Provide the [x, y] coordinate of the cell's center where the given text is located.  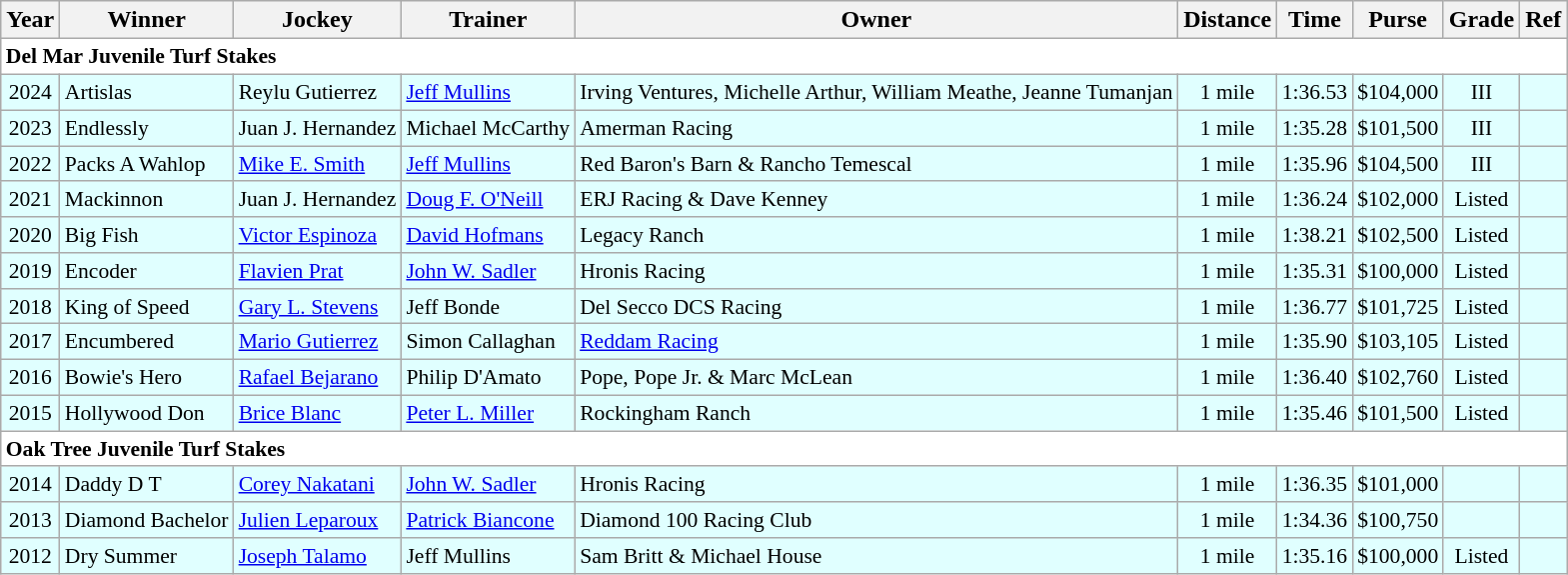
Julien Leparoux [318, 520]
1:35.96 [1315, 164]
1:36.24 [1315, 199]
Packs A Wahlop [147, 164]
Purse [1397, 20]
$104,000 [1397, 92]
Ref [1543, 20]
Bowie's Hero [147, 377]
Mike E. Smith [318, 164]
1:35.46 [1315, 413]
Gary L. Stevens [318, 306]
Doug F. O'Neill [488, 199]
Time [1315, 20]
1:35.28 [1315, 128]
$102,000 [1397, 199]
2014 [30, 484]
$100,750 [1397, 520]
2023 [30, 128]
Joseph Talamo [318, 556]
Patrick Biancone [488, 520]
Trainer [488, 20]
Amerman Racing [875, 128]
Encumbered [147, 342]
Daddy D T [147, 484]
Del Mar Juvenile Turf Stakes [784, 57]
Distance [1227, 20]
1:36.40 [1315, 377]
Artislas [147, 92]
ERJ Racing & Dave Kenney [875, 199]
Flavien Prat [318, 271]
Corey Nakatani [318, 484]
1:36.53 [1315, 92]
$101,725 [1397, 306]
2021 [30, 199]
Diamond 100 Racing Club [875, 520]
Diamond Bachelor [147, 520]
Pope, Pope Jr. & Marc McLean [875, 377]
1:36.35 [1315, 484]
Endlessly [147, 128]
$101,000 [1397, 484]
2019 [30, 271]
Victor Espinoza [318, 235]
Dry Summer [147, 556]
2018 [30, 306]
2013 [30, 520]
Hollywood Don [147, 413]
1:35.16 [1315, 556]
David Hofmans [488, 235]
Sam Britt & Michael House [875, 556]
$104,500 [1397, 164]
Philip D'Amato [488, 377]
Mario Gutierrez [318, 342]
2016 [30, 377]
Encoder [147, 271]
Mackinnon [147, 199]
Rafael Bejarano [318, 377]
2012 [30, 556]
Peter L. Miller [488, 413]
1:34.36 [1315, 520]
1:38.21 [1315, 235]
Irving Ventures, Michelle Arthur, William Meathe, Jeanne Tumanjan [875, 92]
Brice Blanc [318, 413]
2020 [30, 235]
Year [30, 20]
2024 [30, 92]
Simon Callaghan [488, 342]
2015 [30, 413]
Reylu Gutierrez [318, 92]
Oak Tree Juvenile Turf Stakes [784, 449]
1:35.31 [1315, 271]
1:36.77 [1315, 306]
Michael McCarthy [488, 128]
King of Speed [147, 306]
Reddam Racing [875, 342]
Del Secco DCS Racing [875, 306]
Grade [1481, 20]
$102,760 [1397, 377]
$102,500 [1397, 235]
Legacy Ranch [875, 235]
$103,105 [1397, 342]
Big Fish [147, 235]
Red Baron's Barn & Rancho Temescal [875, 164]
Jockey [318, 20]
Owner [875, 20]
Winner [147, 20]
Rockingham Ranch [875, 413]
2022 [30, 164]
1:35.90 [1315, 342]
Jeff Bonde [488, 306]
2017 [30, 342]
